Output the (X, Y) coordinate of the center of the cell containing the given text.  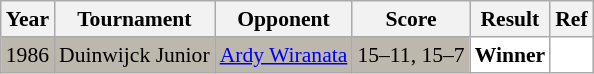
Ref (571, 19)
Score (410, 19)
Ardy Wiranata (284, 55)
Duinwijck Junior (134, 55)
Result (510, 19)
Winner (510, 55)
1986 (28, 55)
15–11, 15–7 (410, 55)
Opponent (284, 19)
Year (28, 19)
Tournament (134, 19)
